Provide the [X, Y] coordinate of the cell's center where the given text is located.  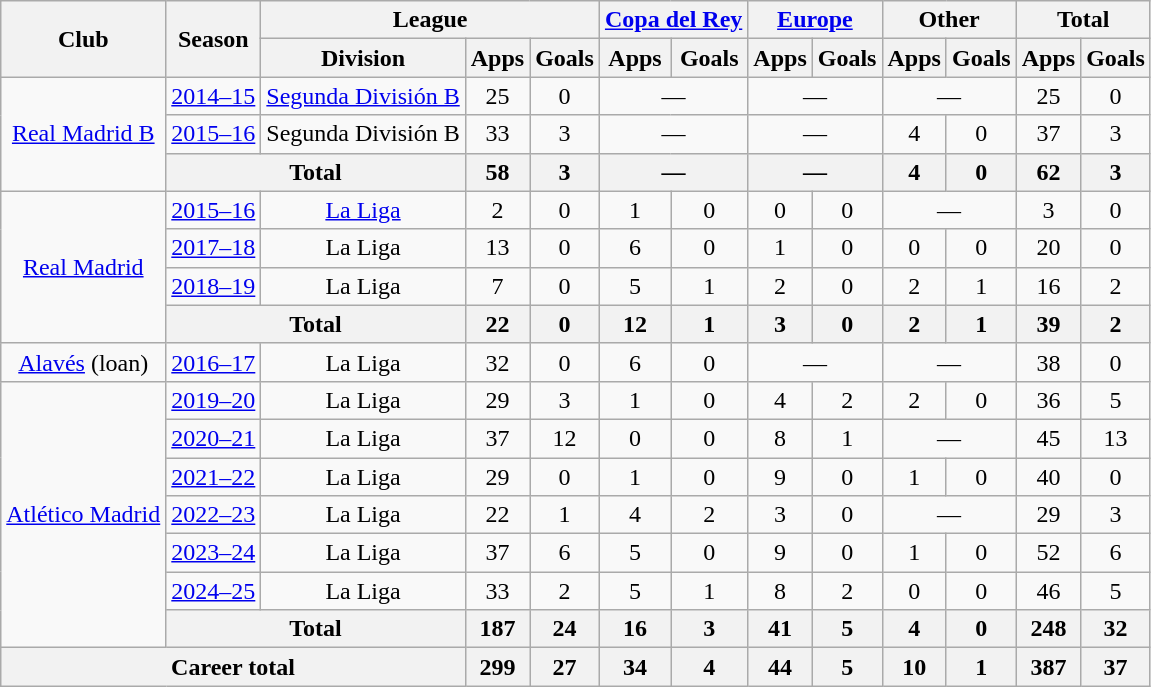
27 [565, 667]
Alavés (loan) [84, 362]
62 [1048, 172]
40 [1048, 477]
10 [914, 667]
2022–23 [214, 515]
2023–24 [214, 553]
41 [780, 629]
League [430, 20]
2019–20 [214, 400]
52 [1048, 553]
Division [363, 58]
Season [214, 39]
58 [497, 172]
Atlético Madrid [84, 514]
248 [1048, 629]
36 [1048, 400]
Real Madrid B [84, 134]
Club [84, 39]
38 [1048, 362]
187 [497, 629]
46 [1048, 591]
24 [565, 629]
39 [1048, 324]
2017–18 [214, 248]
2018–19 [214, 286]
Career total [233, 667]
Other [949, 20]
45 [1048, 438]
Europe [815, 20]
7 [497, 286]
Copa del Rey [673, 20]
Real Madrid [84, 267]
20 [1048, 248]
2024–25 [214, 591]
299 [497, 667]
2021–22 [214, 477]
2016–17 [214, 362]
34 [634, 667]
387 [1048, 667]
44 [780, 667]
2020–21 [214, 438]
2014–15 [214, 96]
